Pinpoint the cell where the given text exists, returning its (X, Y) midpoint coordinate. 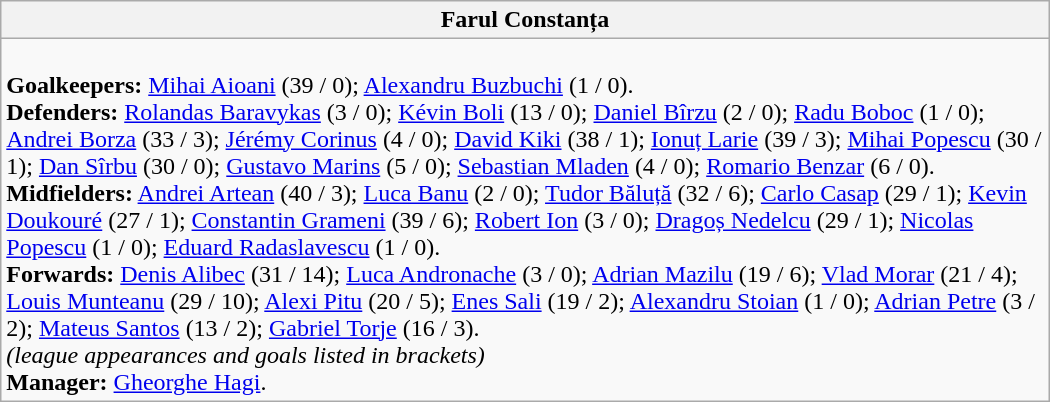
Farul Constanța (525, 20)
